Return the (X, Y) coordinate for the center point of the cell that contains the specified text.  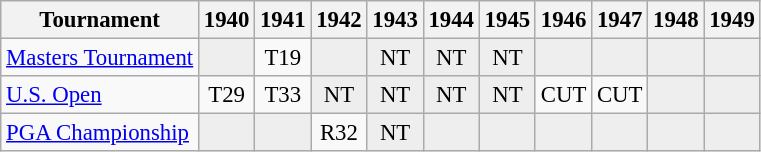
1944 (451, 20)
1941 (283, 20)
U.S. Open (100, 95)
1948 (676, 20)
1940 (227, 20)
T19 (283, 58)
R32 (339, 133)
PGA Championship (100, 133)
T29 (227, 95)
Masters Tournament (100, 58)
1946 (563, 20)
1943 (395, 20)
1942 (339, 20)
1949 (732, 20)
1947 (620, 20)
1945 (507, 20)
Tournament (100, 20)
T33 (283, 95)
